For the text-containing cell, return its midpoint in [x, y] coordinate format. 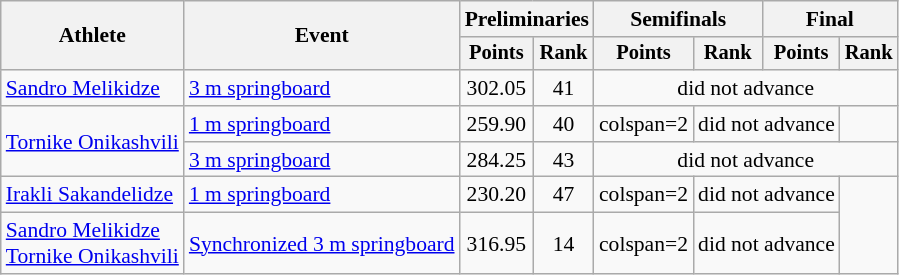
14 [564, 244]
284.25 [497, 160]
Semifinals [678, 19]
Synchronized 3 m springboard [322, 244]
Sandro MelikidzeTornike Onikashvili [92, 244]
Preliminaries [527, 19]
230.20 [497, 195]
40 [564, 124]
316.95 [497, 244]
302.05 [497, 88]
Event [322, 36]
Irakli Sakandelidze [92, 195]
Athlete [92, 36]
43 [564, 160]
Tornike Onikashvili [92, 142]
Sandro Melikidze [92, 88]
259.90 [497, 124]
47 [564, 195]
Final [830, 19]
41 [564, 88]
